Capture the cell that displays the provided text and extract its (x, y) central coordinate. 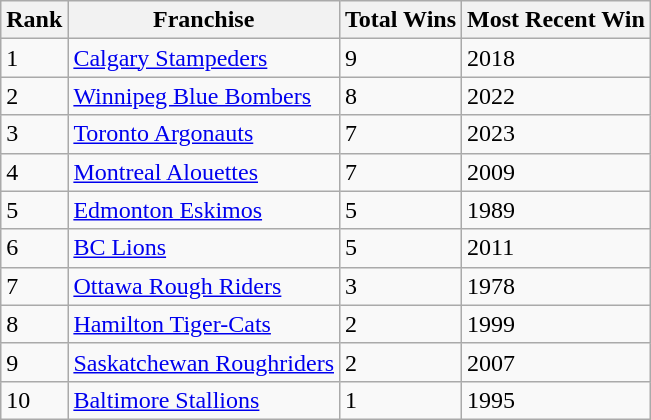
Rank (34, 20)
2022 (556, 96)
10 (34, 400)
Saskatchewan Roughriders (204, 362)
Hamilton Tiger-Cats (204, 324)
Edmonton Eskimos (204, 210)
6 (34, 248)
Franchise (204, 20)
Montreal Alouettes (204, 172)
2018 (556, 58)
2007 (556, 362)
Most Recent Win (556, 20)
1995 (556, 400)
2011 (556, 248)
Ottawa Rough Riders (204, 286)
1989 (556, 210)
2009 (556, 172)
Toronto Argonauts (204, 134)
Winnipeg Blue Bombers (204, 96)
BC Lions (204, 248)
Total Wins (401, 20)
Calgary Stampeders (204, 58)
2023 (556, 134)
4 (34, 172)
Baltimore Stallions (204, 400)
1999 (556, 324)
1978 (556, 286)
